From the cell containing the given text, extract its center point as [X, Y] coordinate. 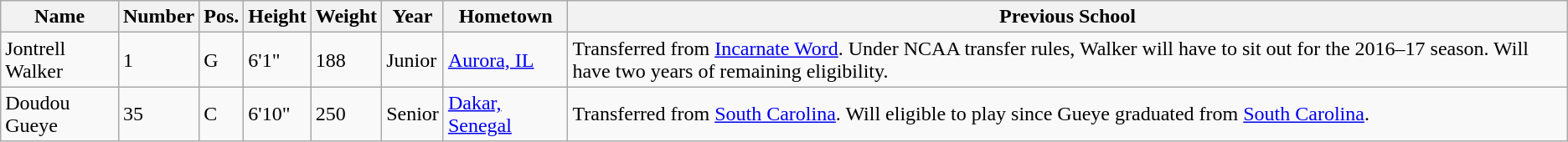
188 [346, 60]
6'10" [277, 114]
Previous School [1067, 17]
Dakar, Senegal [506, 114]
Height [277, 17]
Junior [413, 60]
Year [413, 17]
Senior [413, 114]
Pos. [221, 17]
35 [158, 114]
Aurora, IL [506, 60]
Name [60, 17]
G [221, 60]
Doudou Gueye [60, 114]
250 [346, 114]
Jontrell Walker [60, 60]
Weight [346, 17]
Number [158, 17]
6'1" [277, 60]
1 [158, 60]
Hometown [506, 17]
C [221, 114]
Transferred from South Carolina. Will eligible to play since Gueye graduated from South Carolina. [1067, 114]
